Locate the cell with the specified text and output its (x, y) center coordinate. 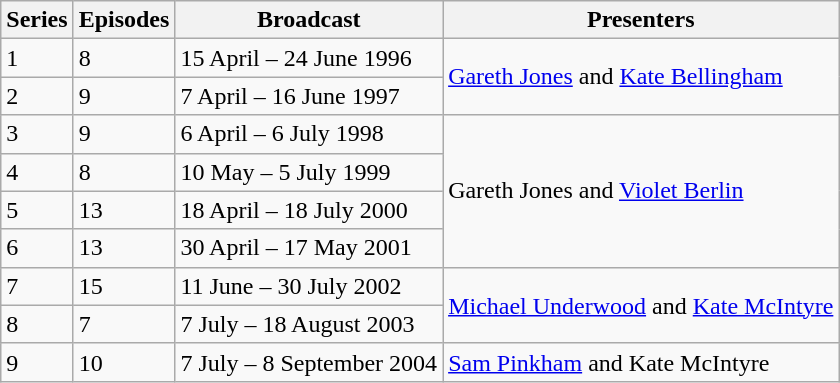
11 June – 30 July 2002 (309, 286)
7 July – 8 September 2004 (309, 362)
2 (37, 96)
Gareth Jones and Kate Bellingham (641, 77)
15 (124, 286)
10 (124, 362)
7 April – 16 June 1997 (309, 96)
Series (37, 20)
Broadcast (309, 20)
Michael Underwood and Kate McIntyre (641, 305)
Sam Pinkham and Kate McIntyre (641, 362)
15 April – 24 June 1996 (309, 58)
7 July – 18 August 2003 (309, 324)
4 (37, 172)
6 April – 6 July 1998 (309, 134)
30 April – 17 May 2001 (309, 248)
3 (37, 134)
10 May – 5 July 1999 (309, 172)
Gareth Jones and Violet Berlin (641, 191)
Presenters (641, 20)
18 April – 18 July 2000 (309, 210)
5 (37, 210)
6 (37, 248)
Episodes (124, 20)
1 (37, 58)
